Search for the cell housing the specified text and yield its (x, y) center coordinate. 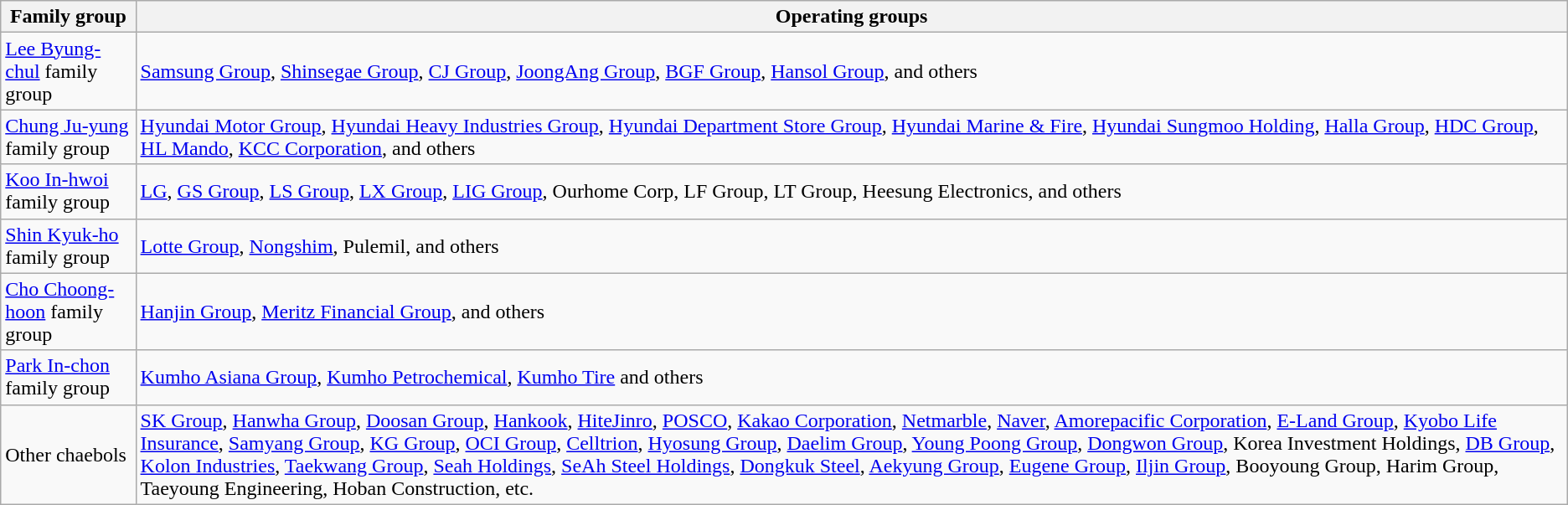
Chung Ju-yung family group (69, 137)
LG, GS Group, LS Group, LX Group, LIG Group, Ourhome Corp, LF Group, LT Group, Heesung Electronics, and others (851, 191)
Cho Choong-hoon family group (69, 312)
Hanjin Group, Meritz Financial Group, and others (851, 312)
Park In-chon family group (69, 377)
Lee Byung-chul family group (69, 71)
Operating groups (851, 17)
Koo In-hwoi family group (69, 191)
Lotte Group, Nongshim, Pulemil, and others (851, 246)
Shin Kyuk-ho family group (69, 246)
Family group (69, 17)
Samsung Group, Shinsegae Group, CJ Group, JoongAng Group, BGF Group, Hansol Group, and others (851, 71)
Other chaebols (69, 454)
Kumho Asiana Group, Kumho Petrochemical, Kumho Tire and others (851, 377)
